Provide the [X, Y] coordinate of the cell's center where the given text is located.  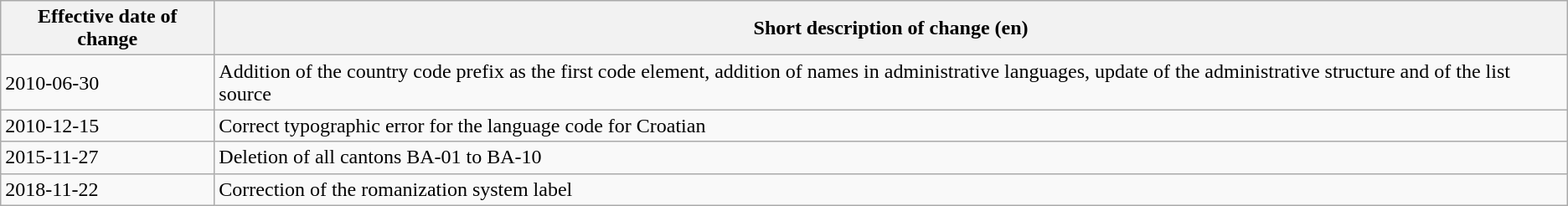
Correction of the romanization system label [891, 189]
2015-11-27 [107, 157]
Short description of change (en) [891, 28]
Correct typographic error for the language code for Croatian [891, 126]
Deletion of all cantons BA-01 to BA-10 [891, 157]
2018-11-22 [107, 189]
2010-06-30 [107, 82]
Effective date of change [107, 28]
2010-12-15 [107, 126]
